For the text-containing cell, return its midpoint in [x, y] coordinate format. 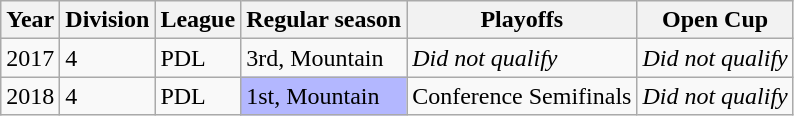
2017 [30, 58]
Regular season [324, 20]
Open Cup [715, 20]
Division [108, 20]
3rd, Mountain [324, 58]
Conference Semifinals [522, 96]
2018 [30, 96]
1st, Mountain [324, 96]
Year [30, 20]
League [198, 20]
Playoffs [522, 20]
